Output the (X, Y) coordinate of the center of the cell containing the given text.  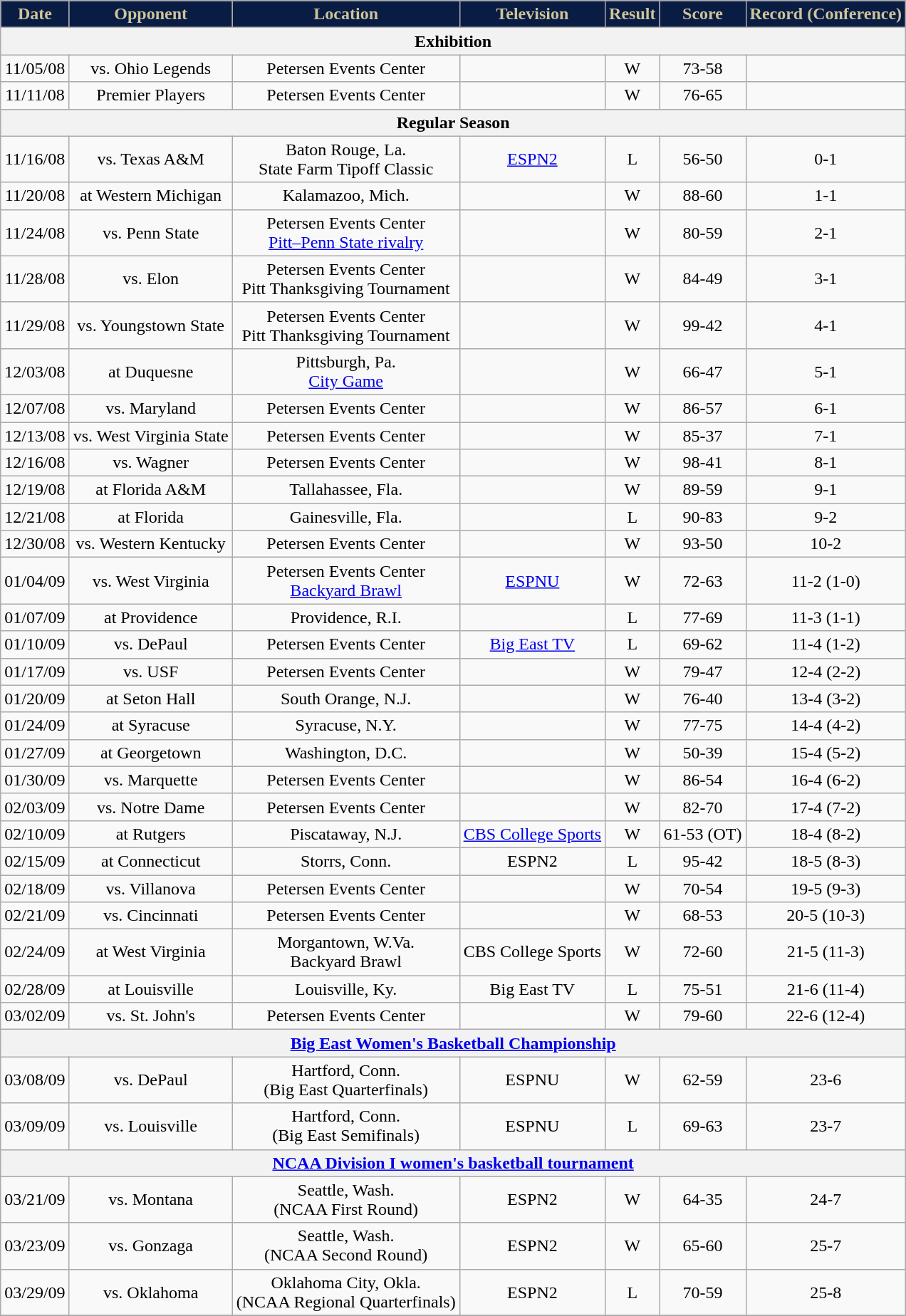
9-2 (826, 517)
12/16/08 (35, 463)
02/10/09 (35, 834)
01/27/09 (35, 753)
17-4 (7-2) (826, 807)
22-6 (12-4) (826, 1016)
12/13/08 (35, 435)
3-1 (826, 279)
Syracuse, N.Y. (346, 726)
02/21/09 (35, 916)
02/03/09 (35, 807)
13-4 (3-2) (826, 699)
62-59 (702, 1080)
at Seton Hall (151, 699)
25-7 (826, 1246)
03/21/09 (35, 1199)
02/18/09 (35, 888)
11-3 (1-1) (826, 617)
at Duquesne (151, 372)
Louisville, Ky. (346, 989)
vs. Oklahoma (151, 1292)
03/29/09 (35, 1292)
64-35 (702, 1199)
79-47 (702, 672)
Location (346, 14)
NCAA Division I women's basketball tournament (453, 1163)
90-83 (702, 517)
01/10/09 (35, 644)
98-41 (702, 463)
at Connecticut (151, 861)
02/28/09 (35, 989)
02/24/09 (35, 953)
vs. Elon (151, 279)
03/23/09 (35, 1246)
12/19/08 (35, 490)
10-2 (826, 544)
16-4 (6-2) (826, 780)
03/02/09 (35, 1016)
03/08/09 (35, 1080)
at Providence (151, 617)
9-1 (826, 490)
1-1 (826, 196)
vs. Cincinnati (151, 916)
72-60 (702, 953)
at Georgetown (151, 753)
20-5 (10-3) (826, 916)
Record (Conference) (826, 14)
02/15/09 (35, 861)
68-53 (702, 916)
01/04/09 (35, 581)
Petersen Events CenterBackyard Brawl (346, 581)
70-54 (702, 888)
03/09/09 (35, 1127)
Regular Season (453, 122)
at Florida (151, 517)
84-49 (702, 279)
65-60 (702, 1246)
Opponent (151, 14)
at West Virginia (151, 953)
4-1 (826, 325)
11/16/08 (35, 160)
0-1 (826, 160)
77-75 (702, 726)
vs. West Virginia State (151, 435)
vs. USF (151, 672)
23-7 (826, 1127)
at Louisville (151, 989)
12/30/08 (35, 544)
Providence, R.I. (346, 617)
South Orange, N.J. (346, 699)
21-6 (11-4) (826, 989)
86-57 (702, 408)
82-70 (702, 807)
vs. Marquette (151, 780)
Seattle, Wash.(NCAA Second Round) (346, 1246)
80-59 (702, 232)
18-4 (8-2) (826, 834)
12/07/08 (35, 408)
99-42 (702, 325)
vs. Louisville (151, 1127)
75-51 (702, 989)
93-50 (702, 544)
85-37 (702, 435)
11-2 (1-0) (826, 581)
Storrs, Conn. (346, 861)
11/28/08 (35, 279)
69-62 (702, 644)
66-47 (702, 372)
at Rutgers (151, 834)
Score (702, 14)
11/11/08 (35, 95)
11/29/08 (35, 325)
72-63 (702, 581)
vs. Maryland (151, 408)
8-1 (826, 463)
at Syracuse (151, 726)
Date (35, 14)
11/24/08 (35, 232)
vs. Ohio Legends (151, 68)
Morgantown, W.Va.Backyard Brawl (346, 953)
89-59 (702, 490)
vs. Texas A&M (151, 160)
5-1 (826, 372)
12/03/08 (35, 372)
18-5 (8-3) (826, 861)
01/30/09 (35, 780)
01/24/09 (35, 726)
Tallahassee, Fla. (346, 490)
01/07/09 (35, 617)
Television (532, 14)
6-1 (826, 408)
Hartford, Conn.(Big East Quarterfinals) (346, 1080)
79-60 (702, 1016)
Oklahoma City, Okla.(NCAA Regional Quarterfinals) (346, 1292)
69-63 (702, 1127)
Premier Players (151, 95)
vs. St. John's (151, 1016)
14-4 (4-2) (826, 726)
vs. West Virginia (151, 581)
Exhibition (453, 41)
Seattle, Wash.(NCAA First Round) (346, 1199)
12-4 (2-2) (826, 672)
01/17/09 (35, 672)
70-59 (702, 1292)
at Florida A&M (151, 490)
at Western Michigan (151, 196)
Result (632, 14)
23-6 (826, 1080)
88-60 (702, 196)
50-39 (702, 753)
vs. Penn State (151, 232)
Piscataway, N.J. (346, 834)
vs. Western Kentucky (151, 544)
73-58 (702, 68)
7-1 (826, 435)
76-40 (702, 699)
vs. Notre Dame (151, 807)
25-8 (826, 1292)
77-69 (702, 617)
vs. Youngstown State (151, 325)
vs. Montana (151, 1199)
76-65 (702, 95)
vs. Wagner (151, 463)
Washington, D.C. (346, 753)
Hartford, Conn.(Big East Semifinals) (346, 1127)
Baton Rouge, La.State Farm Tipoff Classic (346, 160)
vs. Villanova (151, 888)
11/20/08 (35, 196)
2-1 (826, 232)
01/20/09 (35, 699)
11/05/08 (35, 68)
56-50 (702, 160)
Petersen Events CenterPitt–Penn State rivalry (346, 232)
19-5 (9-3) (826, 888)
Pittsburgh, Pa.City Game (346, 372)
Big East Women's Basketball Championship (453, 1043)
Kalamazoo, Mich. (346, 196)
95-42 (702, 861)
15-4 (5-2) (826, 753)
Gainesville, Fla. (346, 517)
61-53 (OT) (702, 834)
24-7 (826, 1199)
21-5 (11-3) (826, 953)
86-54 (702, 780)
vs. Gonzaga (151, 1246)
12/21/08 (35, 517)
11-4 (1-2) (826, 644)
